For the text-containing cell, return its midpoint in [x, y] coordinate format. 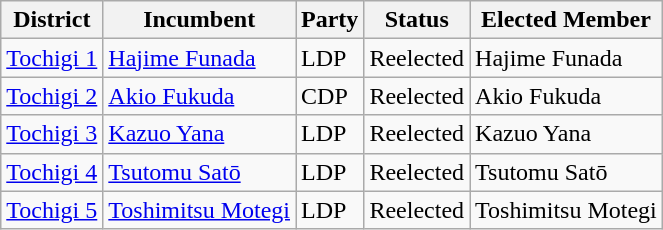
Tochigi 3 [52, 134]
District [52, 20]
Tochigi 1 [52, 58]
Tochigi 2 [52, 96]
Tochigi 4 [52, 172]
Elected Member [566, 20]
Incumbent [200, 20]
Tochigi 5 [52, 210]
Status [417, 20]
CDP [330, 96]
Party [330, 20]
